Output the [X, Y] coordinate of the center of the cell containing the given text.  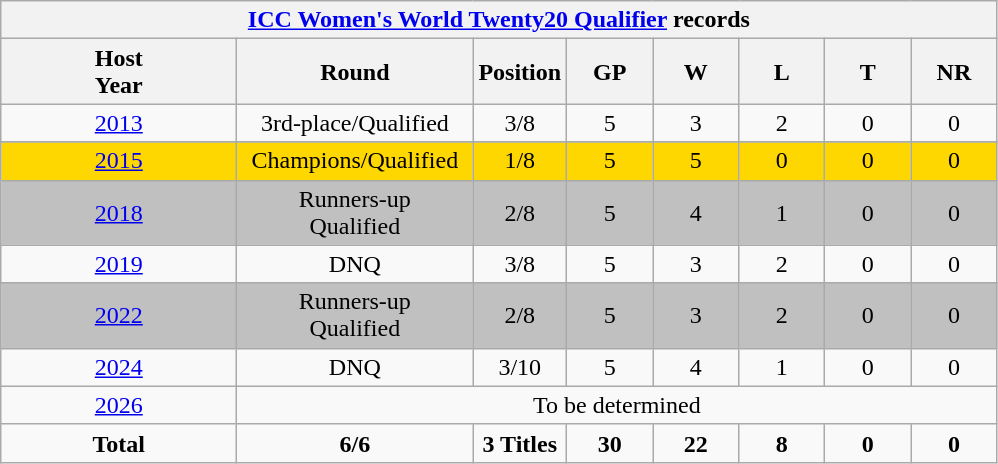
Round [355, 72]
L [782, 72]
2015 [119, 161]
Position [520, 72]
To be determined [617, 405]
ICC Women's World Twenty20 Qualifier records [499, 20]
2013 [119, 123]
3 Titles [520, 443]
6/6 [355, 443]
T [868, 72]
2018 [119, 212]
Champions/Qualified [355, 161]
30 [610, 443]
2019 [119, 264]
2024 [119, 367]
8 [782, 443]
3rd-place/Qualified [355, 123]
GP [610, 72]
3/10 [520, 367]
HostYear [119, 72]
NR [954, 72]
2026 [119, 405]
1/8 [520, 161]
2022 [119, 316]
W [696, 72]
22 [696, 443]
Total [119, 443]
